Search for the cell housing the specified text and yield its (X, Y) center coordinate. 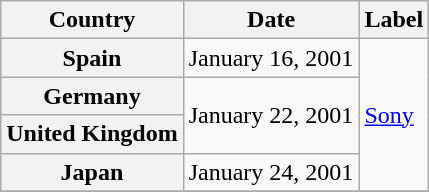
Date (271, 20)
Germany (92, 96)
January 16, 2001 (271, 58)
Spain (92, 58)
United Kingdom (92, 134)
Sony (394, 115)
Country (92, 20)
Japan (92, 172)
Label (394, 20)
January 24, 2001 (271, 172)
January 22, 2001 (271, 115)
